Return the [x, y] coordinate for the center point of the cell that contains the specified text.  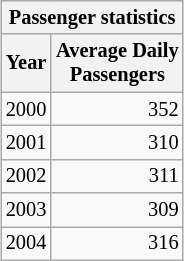
2003 [26, 210]
Average Daily Passengers [117, 63]
311 [117, 176]
2004 [26, 243]
310 [117, 142]
2001 [26, 142]
352 [117, 109]
316 [117, 243]
2002 [26, 176]
2000 [26, 109]
Passenger statistics [92, 17]
309 [117, 210]
Year [26, 63]
